Pinpoint the cell where the given text exists, returning its [X, Y] midpoint coordinate. 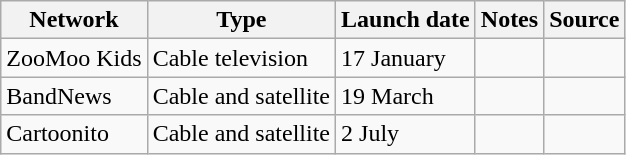
Cartoonito [74, 134]
Type [241, 20]
Source [584, 20]
17 January [406, 58]
19 March [406, 96]
Cable television [241, 58]
BandNews [74, 96]
Notes [509, 20]
Launch date [406, 20]
ZooMoo Kids [74, 58]
2 July [406, 134]
Network [74, 20]
